Find where the given text appears and provide that cell's center as [X, Y] coordinate. 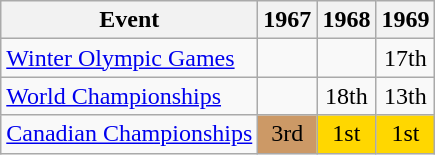
Event [130, 20]
3rd [288, 134]
Canadian Championships [130, 134]
18th [346, 96]
17th [406, 58]
13th [406, 96]
1968 [346, 20]
1969 [406, 20]
Winter Olympic Games [130, 58]
World Championships [130, 96]
1967 [288, 20]
